Determine the [X, Y] coordinate at the center of the cell enclosing the given text.  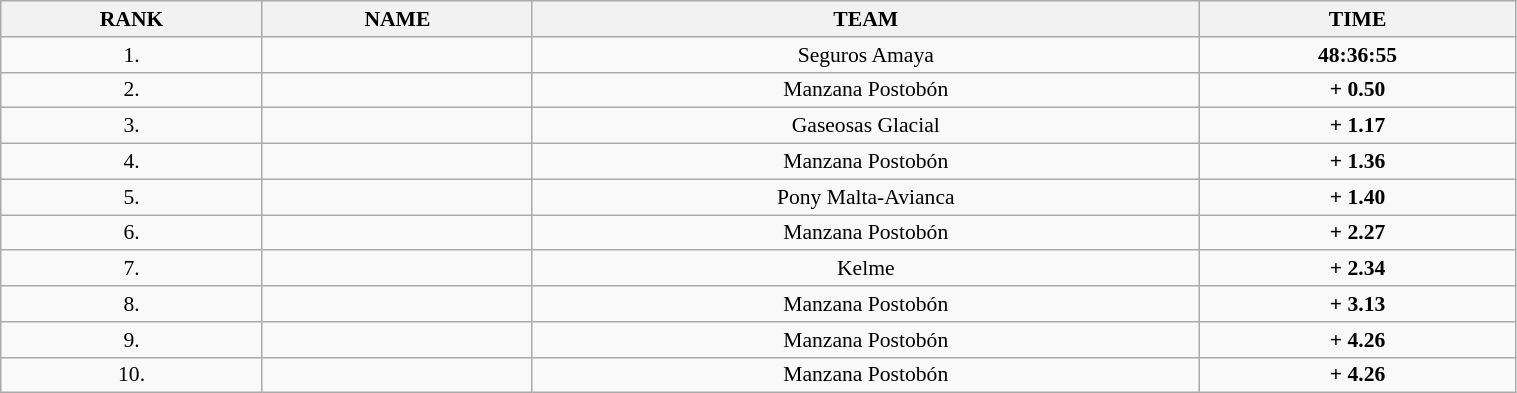
7. [132, 269]
4. [132, 162]
10. [132, 375]
48:36:55 [1358, 55]
2. [132, 90]
8. [132, 304]
Pony Malta-Avianca [866, 197]
3. [132, 126]
5. [132, 197]
+ 1.40 [1358, 197]
Kelme [866, 269]
NAME [397, 19]
+ 3.13 [1358, 304]
6. [132, 233]
Seguros Amaya [866, 55]
Gaseosas Glacial [866, 126]
TEAM [866, 19]
+ 1.17 [1358, 126]
+ 2.34 [1358, 269]
+ 2.27 [1358, 233]
+ 0.50 [1358, 90]
1. [132, 55]
9. [132, 340]
+ 1.36 [1358, 162]
RANK [132, 19]
TIME [1358, 19]
